Provide the [X, Y] coordinate of the cell's center where the given text is located.  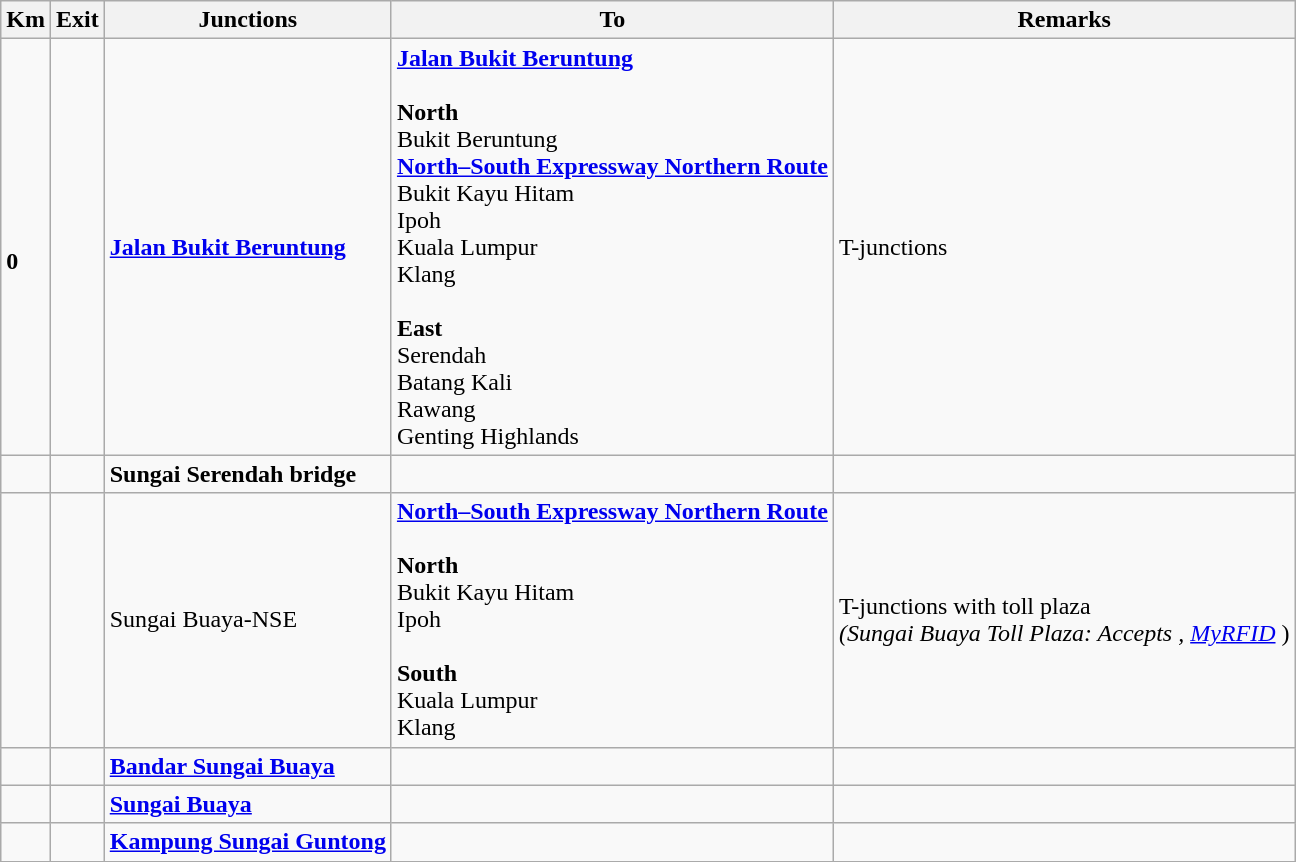
Jalan Bukit Beruntung [248, 247]
T-junctions with toll plaza(Sungai Buaya Toll Plaza: Accepts , MyRFID ) [1064, 620]
T-junctions [1064, 247]
Km [26, 20]
Sungai Serendah bridge [248, 474]
Junctions [248, 20]
North–South Expressway Northern RouteNorthBukit Kayu HitamIpohSouth Kuala LumpurKlang [612, 620]
Sungai Buaya [248, 804]
Bandar Sungai Buaya [248, 766]
Sungai Buaya-NSE [248, 620]
Exit [77, 20]
Remarks [1064, 20]
To [612, 20]
Kampung Sungai Guntong [248, 842]
0 [26, 247]
